Pinpoint the cell where the given text exists, returning its [x, y] midpoint coordinate. 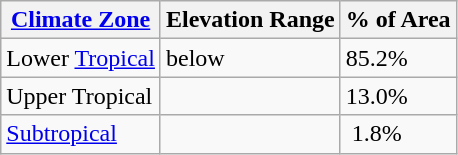
Lower Tropical [81, 58]
85.2% [398, 58]
Elevation Range [250, 20]
% of Area [398, 20]
Climate Zone [81, 20]
Upper Tropical [81, 96]
below [250, 58]
13.0% [398, 96]
Subtropical [81, 134]
1.8% [398, 134]
